Return the [X, Y] coordinate for the center point of the cell that contains the specified text.  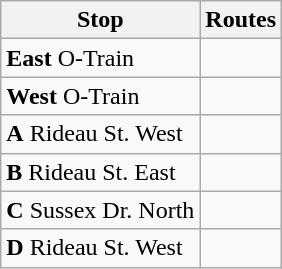
B Rideau St. East [100, 172]
Routes [241, 20]
East O-Train [100, 58]
West O-Train [100, 96]
D Rideau St. West [100, 248]
Stop [100, 20]
C Sussex Dr. North [100, 210]
A Rideau St. West [100, 134]
